Identify which cell holds the provided text, then report its [X, Y] central coordinate. 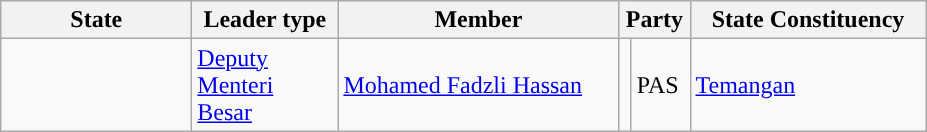
PAS [660, 85]
Deputy Menteri Besar [265, 85]
State [96, 20]
Party [654, 20]
Member [478, 20]
Mohamed Fadzli Hassan [478, 85]
Temangan [808, 85]
State Constituency [808, 20]
Leader type [265, 20]
